Locate the cell with the specified text and output its (X, Y) center coordinate. 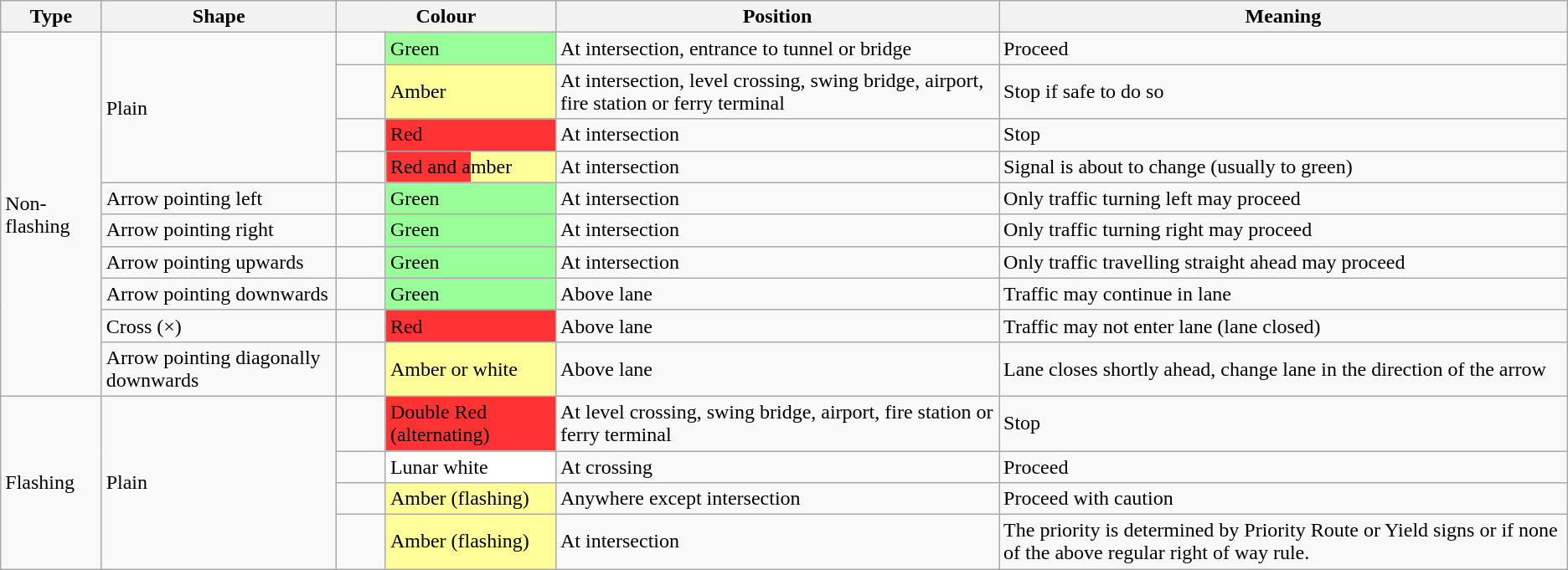
Colour (446, 17)
At intersection, entrance to tunnel or bridge (777, 49)
Stop if safe to do so (1283, 92)
Cross (×) (219, 326)
Lunar white (471, 466)
Arrow pointing upwards (219, 262)
Arrow pointing diagonally downwards (219, 368)
At level crossing, swing bridge, airport, fire station or ferry terminal (777, 424)
Traffic may not enter lane (lane closed) (1283, 326)
Proceed with caution (1283, 499)
Only traffic turning right may proceed (1283, 230)
Non-flashing (51, 214)
Red and amber (471, 167)
Arrow pointing right (219, 230)
Only traffic travelling straight ahead may proceed (1283, 262)
Position (777, 17)
Traffic may continue in lane (1283, 294)
Only traffic turning left may proceed (1283, 198)
Arrow pointing left (219, 198)
Lane closes shortly ahead, change lane in the direction of the arrow (1283, 368)
Signal is about to change (usually to green) (1283, 167)
Shape (219, 17)
Anywhere except intersection (777, 499)
At intersection, level crossing, swing bridge, airport, fire station or ferry terminal (777, 92)
At crossing (777, 466)
Meaning (1283, 17)
The priority is determined by Priority Route or Yield signs or if none of the above regular right of way rule. (1283, 542)
Type (51, 17)
Arrow pointing downwards (219, 294)
Amber (471, 92)
Double Red (alternating) (471, 424)
Flashing (51, 482)
Amber or white (471, 368)
